Identify which cell holds the provided text, then report its [X, Y] central coordinate. 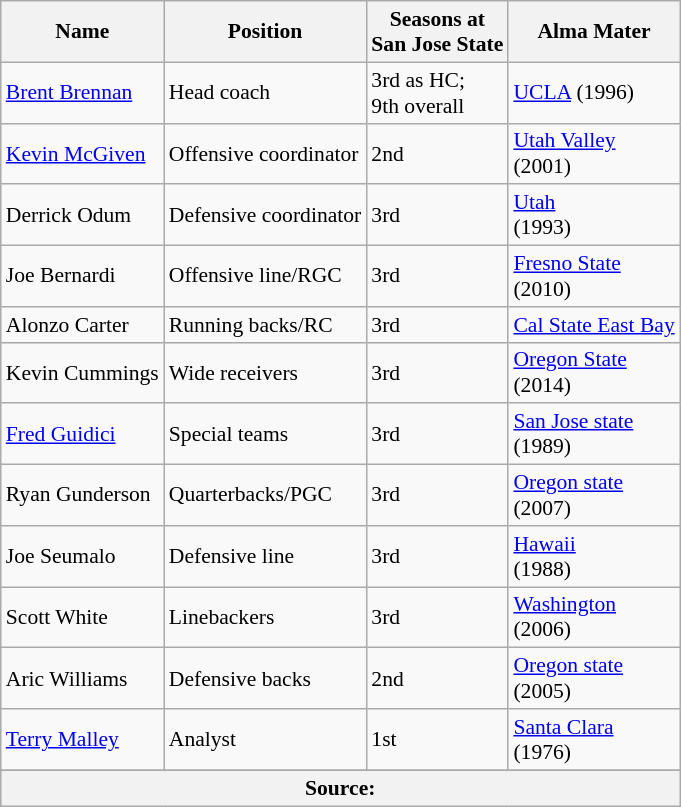
Kevin Cummings [82, 372]
3rd as HC;9th overall [437, 92]
Oregon State(2014) [594, 372]
Special teams [266, 434]
Name [82, 32]
Defensive coordinator [266, 216]
Utah(1993) [594, 216]
Oregon state(2007) [594, 496]
Defensive line [266, 556]
1st [437, 740]
Quarterbacks/PGC [266, 496]
Hawaii(1988) [594, 556]
Position [266, 32]
Utah Valley(2001) [594, 154]
UCLA (1996) [594, 92]
Cal State East Bay [594, 325]
Alma Mater [594, 32]
Scott White [82, 618]
Defensive backs [266, 678]
Offensive coordinator [266, 154]
Washington(2006) [594, 618]
Linebackers [266, 618]
Source: [340, 788]
Running backs/RC [266, 325]
Oregon state(2005) [594, 678]
Brent Brennan [82, 92]
Seasons atSan Jose State [437, 32]
Kevin McGiven [82, 154]
Santa Clara(1976) [594, 740]
Ryan Gunderson [82, 496]
Fred Guidici [82, 434]
Terry Malley [82, 740]
Aric Williams [82, 678]
Analyst [266, 740]
Fresno State(2010) [594, 276]
Alonzo Carter [82, 325]
Offensive line/RGC [266, 276]
Wide receivers [266, 372]
Derrick Odum [82, 216]
Joe Seumalo [82, 556]
Head coach [266, 92]
San Jose state(1989) [594, 434]
Joe Bernardi [82, 276]
